Return the (X, Y) coordinate for the center point of the cell that contains the specified text.  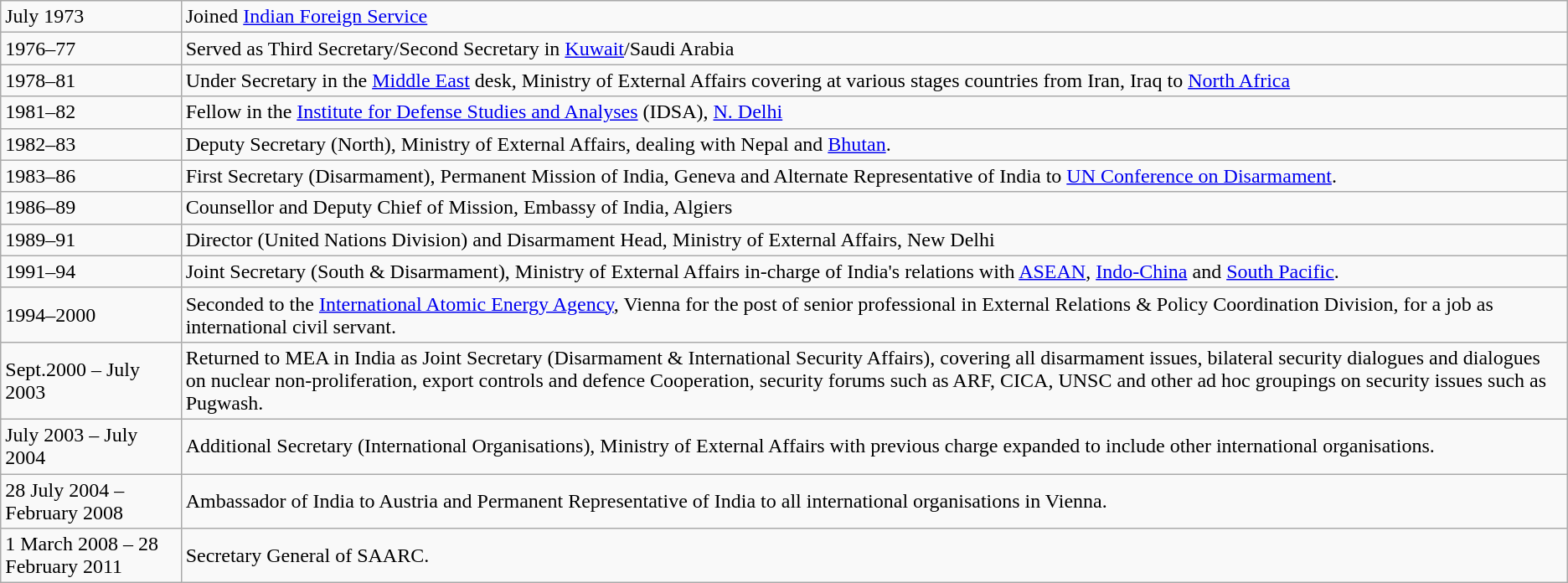
Served as Third Secretary/Second Secretary in Kuwait/Saudi Arabia (874, 49)
Under Secretary in the Middle East desk, Ministry of External Affairs covering at various stages countries from Iran, Iraq to North Africa (874, 80)
Joined Indian Foreign Service (874, 17)
1982–83 (90, 144)
1983–86 (90, 176)
Sept.2000 – July 2003 (90, 380)
Director (United Nations Division) and Disarmament Head, Ministry of External Affairs, New Delhi (874, 240)
Joint Secretary (South & Disarmament), Ministry of External Affairs in-charge of India's relations with ASEAN, Indo-China and South Pacific. (874, 271)
1981–82 (90, 112)
1 March 2008 – 28 February 2011 (90, 556)
1989–91 (90, 240)
Ambassador of India to Austria and Permanent Representative of India to all international organisations in Vienna. (874, 501)
1986–89 (90, 208)
1976–77 (90, 49)
First Secretary (Disarmament), Permanent Mission of India, Geneva and Alternate Representative of India to UN Conference on Disarmament. (874, 176)
1978–81 (90, 80)
July 1973 (90, 17)
Deputy Secretary (North), Ministry of External Affairs, dealing with Nepal and Bhutan. (874, 144)
1994–2000 (90, 315)
28 July 2004 – February 2008 (90, 501)
Secretary General of SAARC. (874, 556)
1991–94 (90, 271)
July 2003 – July 2004 (90, 446)
Counsellor and Deputy Chief of Mission, Embassy of India, Algiers (874, 208)
Fellow in the Institute for Defense Studies and Analyses (IDSA), N. Delhi (874, 112)
